Pinpoint the cell where the given text exists, returning its [x, y] midpoint coordinate. 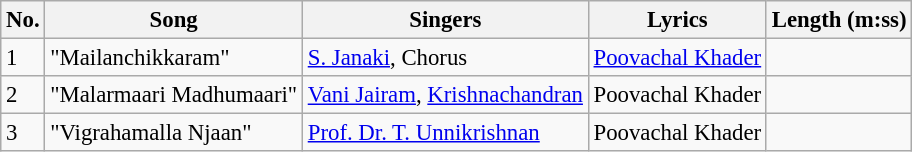
No. [23, 20]
Song [174, 20]
Lyrics [677, 20]
1 [23, 58]
Singers [445, 20]
"Vigrahamalla Njaan" [174, 133]
3 [23, 133]
"Malarmaari Madhumaari" [174, 95]
2 [23, 95]
Length (m:ss) [838, 20]
Prof. Dr. T. Unnikrishnan [445, 133]
"Mailanchikkaram" [174, 58]
Vani Jairam, Krishnachandran [445, 95]
S. Janaki, Chorus [445, 58]
